Identify which cell holds the provided text, then report its [x, y] central coordinate. 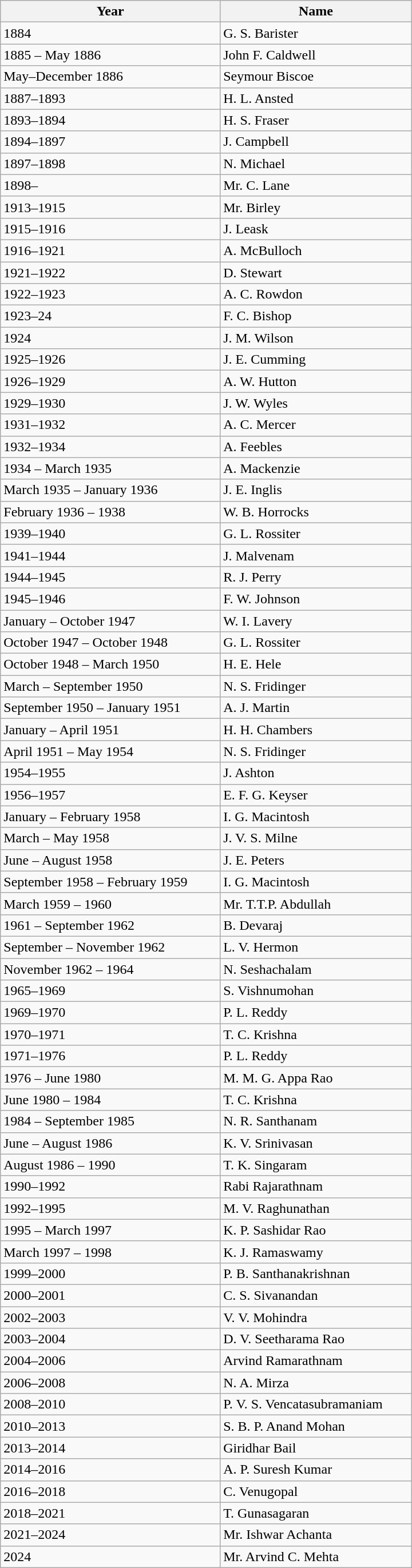
1941–1944 [110, 555]
Name [316, 11]
Mr. Arvind C. Mehta [316, 1557]
G. S. Barister [316, 33]
J. V. S. Milne [316, 838]
K. V. Srinivasan [316, 1143]
1992–1995 [110, 1208]
2016–2018 [110, 1491]
January – October 1947 [110, 620]
C. Venugopal [316, 1491]
A. P. Suresh Kumar [316, 1470]
1884 [110, 33]
1915–1916 [110, 229]
L. V. Hermon [316, 947]
March 1997 – 1998 [110, 1252]
J. Ashton [316, 773]
1971–1976 [110, 1056]
1921–1922 [110, 273]
2010–2013 [110, 1426]
1944–1945 [110, 577]
1929–1930 [110, 403]
S. Vishnumohan [316, 991]
P. V. S. Vencatasubramaniam [316, 1404]
J. E. Peters [316, 860]
Mr. T.T.P. Abdullah [316, 904]
March – May 1958 [110, 838]
January – April 1951 [110, 730]
R. J. Perry [316, 577]
Mr. C. Lane [316, 185]
A. Mackenzie [316, 468]
1897–1898 [110, 164]
Giridhar Bail [316, 1448]
K. J. Ramaswamy [316, 1252]
F. W. Johnson [316, 599]
W. B. Horrocks [316, 512]
1990–1992 [110, 1187]
2013–2014 [110, 1448]
E. F. G. Keyser [316, 795]
1924 [110, 338]
November 1962 – 1964 [110, 969]
2002–2003 [110, 1317]
1999–2000 [110, 1273]
1934 – March 1935 [110, 468]
D. V. Seetharama Rao [316, 1339]
N. A. Mirza [316, 1383]
A. C. Mercer [316, 425]
March – September 1950 [110, 686]
2024 [110, 1557]
2014–2016 [110, 1470]
H. L. Ansted [316, 98]
1925–1926 [110, 360]
J. W. Wyles [316, 403]
H. E. Hele [316, 664]
J. Malvenam [316, 555]
1923–24 [110, 316]
M. V. Raghunathan [316, 1208]
1885 – May 1886 [110, 55]
W. I. Lavery [316, 620]
H. H. Chambers [316, 730]
1956–1957 [110, 795]
1926–1929 [110, 381]
John F. Caldwell [316, 55]
March 1935 – January 1936 [110, 490]
2008–2010 [110, 1404]
1984 – September 1985 [110, 1121]
August 1986 – 1990 [110, 1165]
1945–1946 [110, 599]
2000–2001 [110, 1295]
June 1980 – 1984 [110, 1100]
P. B. Santhanakrishnan [316, 1273]
Arvind Ramarathnam [316, 1361]
2018–2021 [110, 1513]
September – November 1962 [110, 947]
N. Michael [316, 164]
D. Stewart [316, 273]
S. B. P. Anand Mohan [316, 1426]
1887–1893 [110, 98]
1932–1934 [110, 447]
A. C. Rowdon [316, 295]
J. Leask [316, 229]
N. R. Santhanam [316, 1121]
1894–1897 [110, 142]
1976 – June 1980 [110, 1078]
1916–1921 [110, 250]
A. Feebles [316, 447]
1898– [110, 185]
V. V. Mohindra [316, 1317]
May–December 1886 [110, 77]
1939–1940 [110, 534]
1961 – September 1962 [110, 925]
1954–1955 [110, 773]
2003–2004 [110, 1339]
1931–1932 [110, 425]
2021–2024 [110, 1535]
1995 – March 1997 [110, 1230]
September 1958 – February 1959 [110, 882]
June – August 1986 [110, 1143]
J. M. Wilson [316, 338]
January – February 1958 [110, 817]
J. E. Inglis [316, 490]
Seymour Biscoe [316, 77]
H. S. Fraser [316, 120]
September 1950 – January 1951 [110, 708]
1970–1971 [110, 1034]
K. P. Sashidar Rao [316, 1230]
J. Campbell [316, 142]
April 1951 – May 1954 [110, 751]
October 1947 – October 1948 [110, 643]
A. McBulloch [316, 250]
1913–1915 [110, 207]
N. Seshachalam [316, 969]
J. E. Cumming [316, 360]
2004–2006 [110, 1361]
March 1959 – 1960 [110, 904]
Rabi Rajarathnam [316, 1187]
A. W. Hutton [316, 381]
F. C. Bishop [316, 316]
June – August 1958 [110, 860]
February 1936 – 1938 [110, 512]
C. S. Sivanandan [316, 1295]
1922–1923 [110, 295]
T. K. Singaram [316, 1165]
T. Gunasagaran [316, 1513]
M. M. G. Appa Rao [316, 1078]
1965–1969 [110, 991]
2006–2008 [110, 1383]
B. Devaraj [316, 925]
Mr. Birley [316, 207]
1969–1970 [110, 1013]
October 1948 – March 1950 [110, 664]
Year [110, 11]
Mr. Ishwar Achanta [316, 1535]
A. J. Martin [316, 708]
1893–1894 [110, 120]
